From the cell containing the given text, extract its center point as [x, y] coordinate. 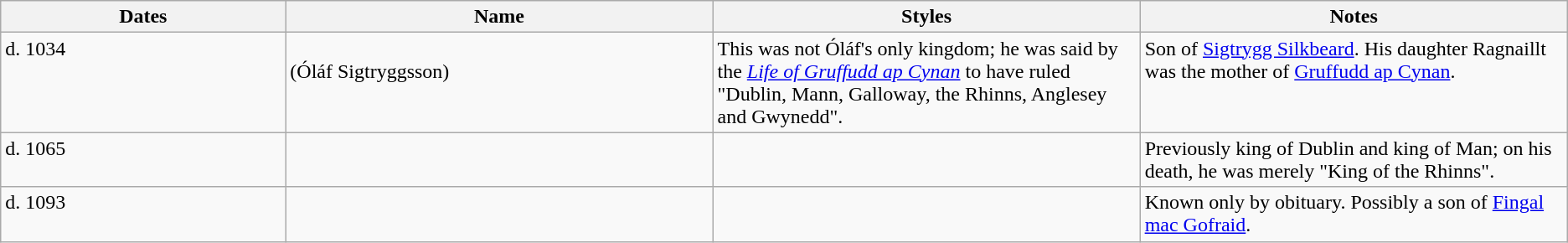
Previously king of Dublin and king of Man; on his death, he was merely "King of the Rhinns". [1354, 159]
Styles [926, 17]
d. 1034 [143, 82]
Notes [1354, 17]
Dates [143, 17]
d. 1065 [143, 159]
Son of Sigtrygg Silkbeard. His daughter Ragnaillt was the mother of Gruffudd ap Cynan. [1354, 82]
d. 1093 [143, 215]
Name [499, 17]
(Óláf Sigtryggsson) [499, 82]
Known only by obituary. Possibly a son of Fingal mac Gofraid. [1354, 215]
